Identify which cell holds the provided text, then report its [X, Y] central coordinate. 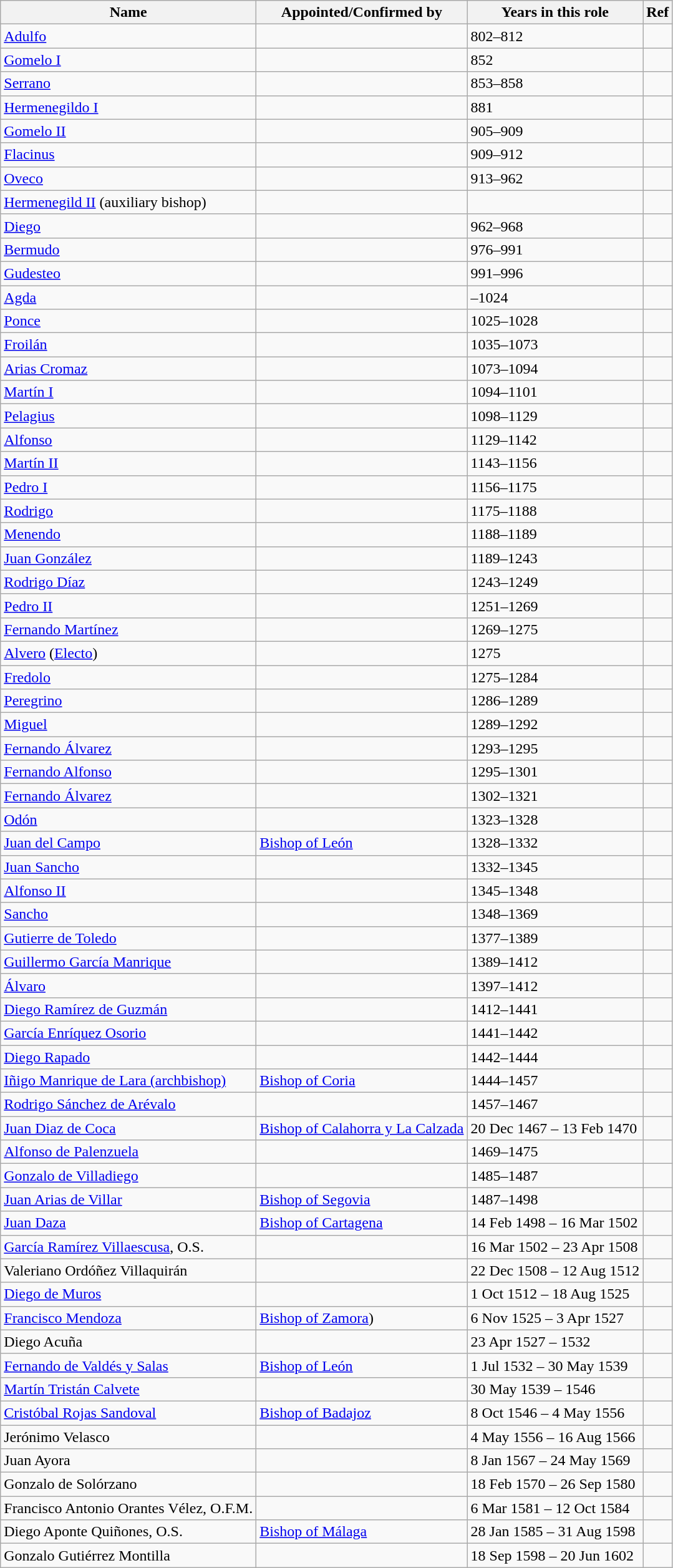
Bishop of Málaga [362, 1532]
Fernando de Valdés y Salas [128, 1365]
1243–1249 [555, 582]
Appointed/Confirmed by [362, 12]
Alfonso II [128, 891]
1098–1129 [555, 416]
Gonzalo Gutiérrez Montilla [128, 1556]
Flacinus [128, 155]
Alfonso de Palenzuela [128, 1152]
Álvaro [128, 985]
1377–1389 [555, 938]
1094–1101 [555, 392]
1441–1442 [555, 1033]
1073–1094 [555, 369]
Bishop of Segovia [362, 1199]
1188–1189 [555, 535]
Alvero (Electo) [128, 653]
905–909 [555, 131]
976–991 [555, 249]
Fredolo [128, 677]
1323–1328 [555, 820]
1295–1301 [555, 772]
1302–1321 [555, 796]
Francisco Mendoza [128, 1318]
Diego Acuña [128, 1342]
Cristóbal Rojas Sandoval [128, 1413]
22 Dec 1508 – 12 Aug 1512 [555, 1270]
1143–1156 [555, 463]
Diego Ramírez de Guzmán [128, 1009]
1 Oct 1512 – 18 Aug 1525 [555, 1294]
1412–1441 [555, 1009]
Juan Diaz de Coca [128, 1128]
Ref [657, 12]
Serrano [128, 84]
Juan González [128, 558]
8 Oct 1546 – 4 May 1556 [555, 1413]
1175–1188 [555, 511]
Gomelo I [128, 60]
1129–1142 [555, 440]
20 Dec 1467 – 13 Feb 1470 [555, 1128]
Gutierre de Toledo [128, 938]
Arias Cromaz [128, 369]
Juan Daza [128, 1223]
Fernando Alfonso [128, 772]
Ponce [128, 321]
Years in this role [555, 12]
Gonzalo de Solórzano [128, 1484]
1442–1444 [555, 1057]
1 Jul 1532 – 30 May 1539 [555, 1365]
Bermudo [128, 249]
Diego Rapado [128, 1057]
1332–1345 [555, 867]
16 Mar 1502 – 23 Apr 1508 [555, 1247]
Juan Arias de Villar [128, 1199]
Diego de Muros [128, 1294]
Alfonso [128, 440]
Bishop of Zamora) [362, 1318]
Diego Aponte Quiñones, O.S. [128, 1532]
Hermenegildo I [128, 107]
1469–1475 [555, 1152]
1444–1457 [555, 1081]
Gomelo II [128, 131]
6 Mar 1581 – 12 Oct 1584 [555, 1508]
1348–1369 [555, 914]
Valeriano Ordóñez Villaquirán [128, 1270]
1025–1028 [555, 321]
Adulfo [128, 36]
14 Feb 1498 – 16 Mar 1502 [555, 1223]
802–812 [555, 36]
Rodrigo [128, 511]
853–858 [555, 84]
1389–1412 [555, 962]
1457–1467 [555, 1105]
6 Nov 1525 – 3 Apr 1527 [555, 1318]
8 Jan 1567 – 24 May 1569 [555, 1461]
Rodrigo Díaz [128, 582]
1397–1412 [555, 985]
909–912 [555, 155]
962–968 [555, 226]
–1024 [555, 298]
30 May 1539 – 1546 [555, 1389]
1275–1284 [555, 677]
Bishop of Cartagena [362, 1223]
Francisco Antonio Orantes Vélez, O.F.M. [128, 1508]
Martín II [128, 463]
1035–1073 [555, 345]
Jerónimo Velasco [128, 1436]
Juan Ayora [128, 1461]
881 [555, 107]
Pelagius [128, 416]
913–962 [555, 178]
1345–1348 [555, 891]
Diego [128, 226]
Bishop of Badajoz [362, 1413]
Bishop of Calahorra y La Calzada [362, 1128]
Gonzalo de Villadiego [128, 1176]
Martín I [128, 392]
1275 [555, 653]
Sancho [128, 914]
Oveco [128, 178]
Iñigo Manrique de Lara (archbishop) [128, 1081]
García Enríquez Osorio [128, 1033]
Rodrigo Sánchez de Arévalo [128, 1105]
1286–1289 [555, 701]
991–996 [555, 273]
1189–1243 [555, 558]
Martín Tristán Calvete [128, 1389]
1485–1487 [555, 1176]
Pedro II [128, 606]
Juan Sancho [128, 867]
28 Jan 1585 – 31 Aug 1598 [555, 1532]
852 [555, 60]
Pedro I [128, 487]
Menendo [128, 535]
Juan del Campo [128, 843]
Peregrino [128, 701]
Fernando Martínez [128, 629]
Bishop of Coria [362, 1081]
1156–1175 [555, 487]
23 Apr 1527 – 1532 [555, 1342]
Miguel [128, 725]
Guillermo García Manrique [128, 962]
Name [128, 12]
Froilán [128, 345]
Hermenegild II (auxiliary bishop) [128, 202]
1251–1269 [555, 606]
1289–1292 [555, 725]
1487–1498 [555, 1199]
18 Feb 1570 – 26 Sep 1580 [555, 1484]
1293–1295 [555, 748]
Gudesteo [128, 273]
Agda [128, 298]
García Ramírez Villaescusa, O.S. [128, 1247]
18 Sep 1598 – 20 Jun 1602 [555, 1556]
1328–1332 [555, 843]
1269–1275 [555, 629]
4 May 1556 – 16 Aug 1566 [555, 1436]
Odón [128, 820]
